For the text-containing cell, return its midpoint in (x, y) coordinate format. 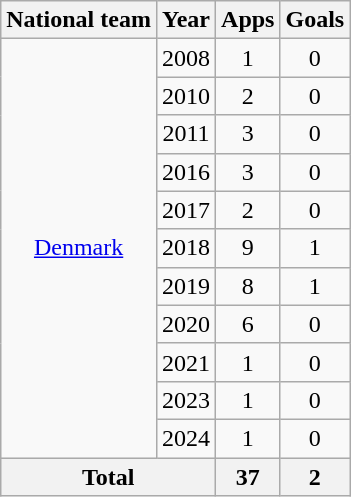
2017 (186, 210)
2020 (186, 324)
2010 (186, 96)
9 (248, 248)
2008 (186, 58)
6 (248, 324)
2016 (186, 172)
Goals (315, 20)
2024 (186, 438)
Total (108, 477)
National team (79, 20)
Apps (248, 20)
2011 (186, 134)
Year (186, 20)
37 (248, 477)
2021 (186, 362)
8 (248, 286)
2019 (186, 286)
Denmark (79, 248)
2018 (186, 248)
2023 (186, 400)
